Locate the cell with the specified text and output its (x, y) center coordinate. 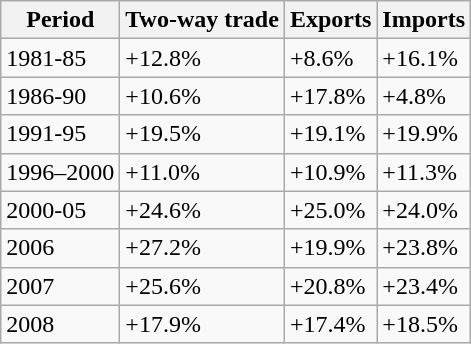
2006 (60, 248)
+4.8% (424, 96)
+16.1% (424, 58)
1981-85 (60, 58)
2000-05 (60, 210)
+23.4% (424, 286)
+17.8% (330, 96)
+17.9% (202, 324)
Imports (424, 20)
+8.6% (330, 58)
+17.4% (330, 324)
+10.6% (202, 96)
+11.0% (202, 172)
+24.6% (202, 210)
1986-90 (60, 96)
+25.6% (202, 286)
1991-95 (60, 134)
1996–2000 (60, 172)
+27.2% (202, 248)
+10.9% (330, 172)
+12.8% (202, 58)
Exports (330, 20)
+11.3% (424, 172)
Two-way trade (202, 20)
+18.5% (424, 324)
+23.8% (424, 248)
2008 (60, 324)
2007 (60, 286)
+24.0% (424, 210)
Period (60, 20)
+20.8% (330, 286)
+19.1% (330, 134)
+25.0% (330, 210)
+19.5% (202, 134)
